Search for the cell housing the specified text and yield its [X, Y] center coordinate. 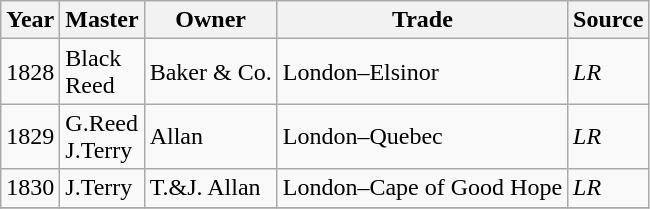
G.ReedJ.Terry [102, 136]
London–Cape of Good Hope [422, 188]
Source [608, 20]
Year [30, 20]
London–Elsinor [422, 72]
Master [102, 20]
London–Quebec [422, 136]
1830 [30, 188]
Allan [210, 136]
J.Terry [102, 188]
T.&J. Allan [210, 188]
1828 [30, 72]
BlackReed [102, 72]
Owner [210, 20]
1829 [30, 136]
Trade [422, 20]
Baker & Co. [210, 72]
